Determine the [x, y] coordinate at the center of the cell enclosing the given text.  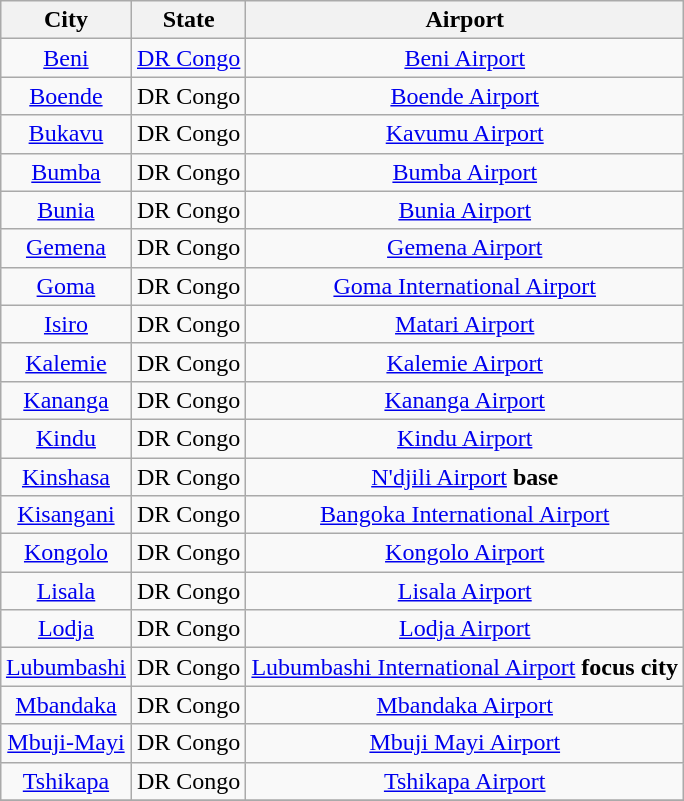
N'djili Airport base [465, 477]
Kongolo [66, 553]
State [188, 20]
Bunia [66, 210]
Kalemie Airport [465, 362]
Lisala [66, 591]
Tshikapa Airport [465, 781]
Bunia Airport [465, 210]
Lisala Airport [465, 591]
Mbuji Mayi Airport [465, 743]
Boende Airport [465, 96]
Kindu [66, 438]
Mbandaka [66, 705]
Lubumbashi International Airport focus city [465, 667]
Boende [66, 96]
Isiro [66, 324]
Kananga [66, 400]
Airport [465, 20]
Lodja [66, 629]
Kavumu Airport [465, 134]
Beni [66, 58]
Bumba [66, 172]
Lubumbashi [66, 667]
City [66, 20]
Bukavu [66, 134]
Mbuji-Mayi [66, 743]
Goma International Airport [465, 286]
Kananga Airport [465, 400]
Bangoka International Airport [465, 515]
Kinshasa [66, 477]
Goma [66, 286]
Kongolo Airport [465, 553]
Gemena [66, 248]
Beni Airport [465, 58]
Mbandaka Airport [465, 705]
Kisangani [66, 515]
Tshikapa [66, 781]
Matari Airport [465, 324]
Bumba Airport [465, 172]
Lodja Airport [465, 629]
Kindu Airport [465, 438]
Gemena Airport [465, 248]
Kalemie [66, 362]
